Extract the [x, y] coordinate from the center of the cell holding the provided text.  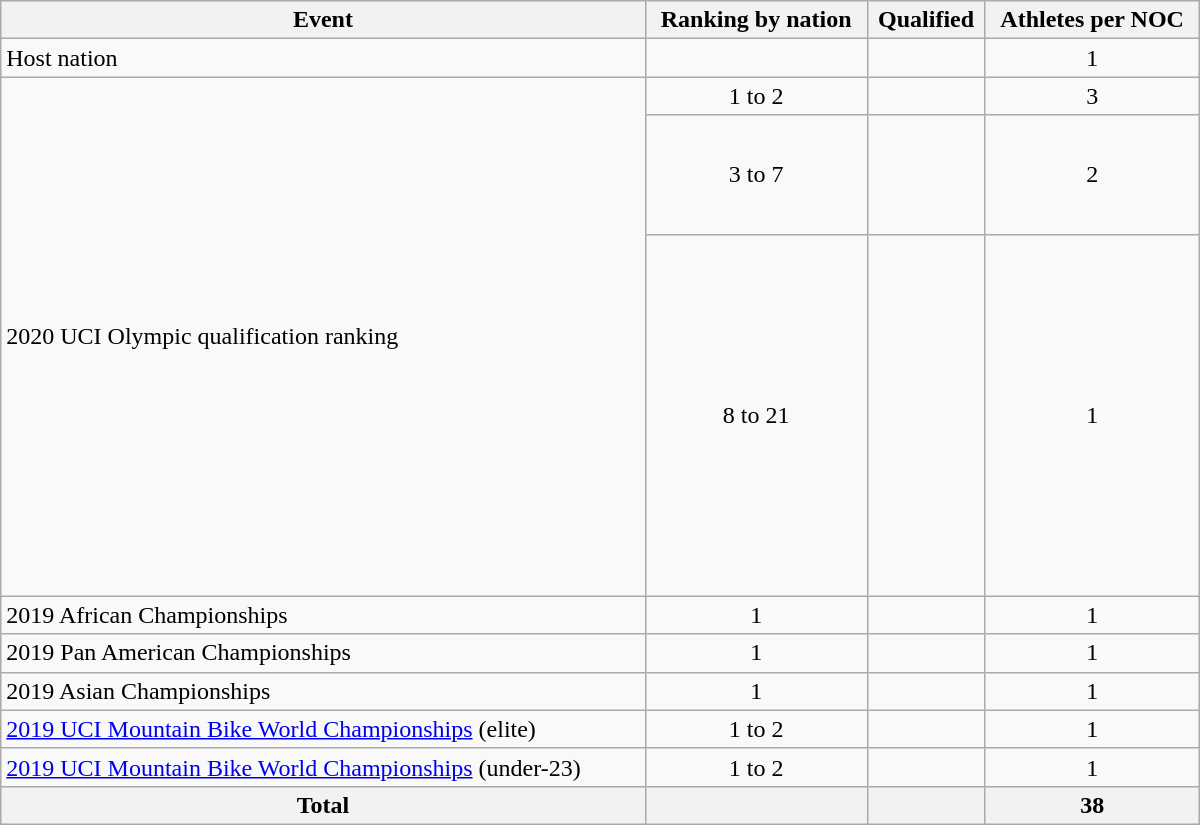
3 to 7 [756, 174]
2019 UCI Mountain Bike World Championships (under-23) [323, 767]
Qualified [926, 20]
2 [1092, 174]
2019 UCI Mountain Bike World Championships (elite) [323, 729]
Event [323, 20]
Total [323, 805]
Athletes per NOC [1092, 20]
8 to 21 [756, 415]
2019 African Championships [323, 615]
Host nation [323, 58]
3 [1092, 96]
Ranking by nation [756, 20]
2019 Asian Championships [323, 691]
38 [1092, 805]
2019 Pan American Championships [323, 653]
2020 UCI Olympic qualification ranking [323, 336]
